Return (X, Y) of the center of cell containing provided text 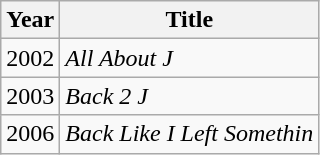
All About J (190, 58)
Back 2 J (190, 96)
Year (30, 20)
2006 (30, 134)
2003 (30, 96)
Back Like I Left Somethin (190, 134)
2002 (30, 58)
Title (190, 20)
